Identify which cell holds the provided text, then report its [x, y] central coordinate. 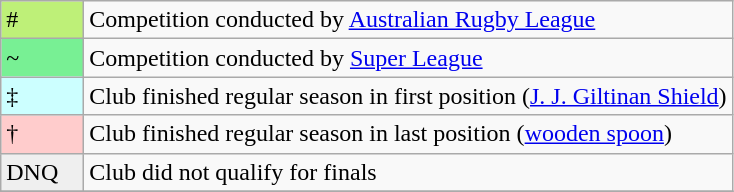
# [42, 20]
Competition conducted by Australian Rugby League [408, 20]
~ [42, 58]
Competition conducted by Super League [408, 58]
Club finished regular season in last position (wooden spoon) [408, 134]
Club did not qualify for finals [408, 172]
Club finished regular season in first position (J. J. Giltinan Shield) [408, 96]
DNQ [42, 172]
† [42, 134]
‡ [42, 96]
